Output the [x, y] coordinate of the center of the cell containing the given text.  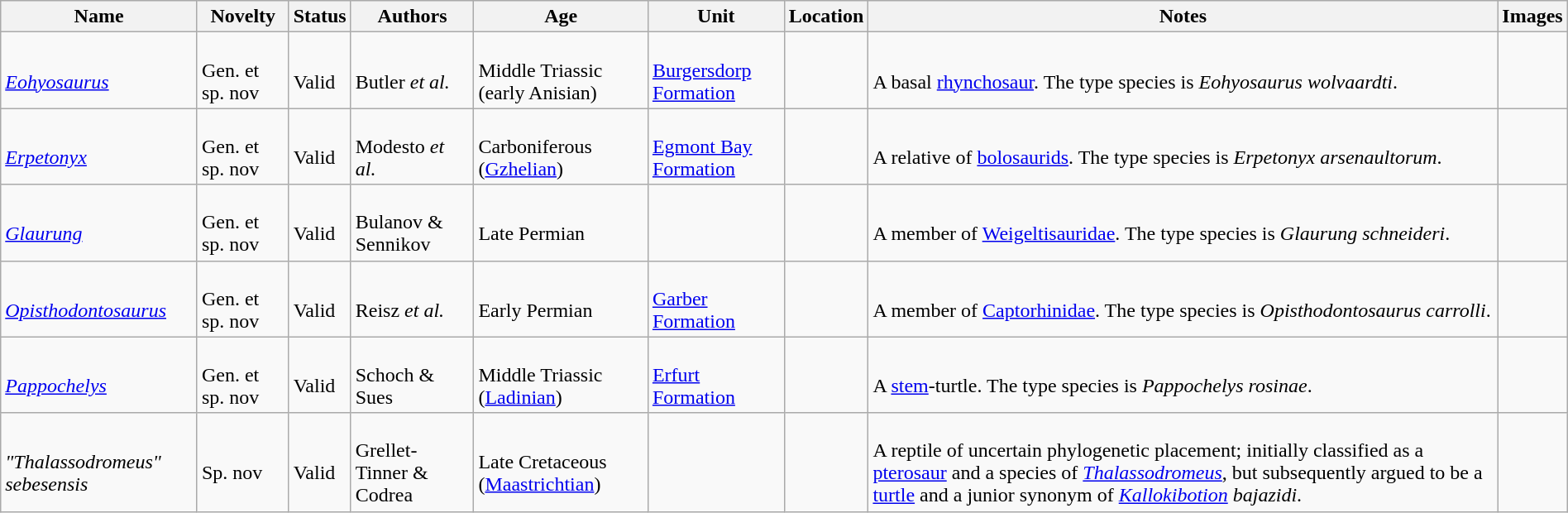
Early Permian [561, 299]
A stem-turtle. The type species is Pappochelys rosinae. [1183, 375]
Schoch & Sues [412, 375]
Erpetonyx [99, 146]
Location [826, 17]
Egmont Bay Formation [716, 146]
Garber Formation [716, 299]
A member of Captorhinidae. The type species is Opisthodontosaurus carrolli. [1183, 299]
Butler et al. [412, 70]
Images [1532, 17]
Late Permian [561, 223]
Opisthodontosaurus [99, 299]
Notes [1183, 17]
Erfurt Formation [716, 375]
Status [319, 17]
Name [99, 17]
A relative of bolosaurids. The type species is Erpetonyx arsenaultorum. [1183, 146]
Pappochelys [99, 375]
Middle Triassic (Ladinian) [561, 375]
Sp. nov [243, 462]
A member of Weigeltisauridae. The type species is Glaurung schneideri. [1183, 223]
Grellet-Tinner & Codrea [412, 462]
Novelty [243, 17]
Modesto et al. [412, 146]
Burgersdorp Formation [716, 70]
"Thalassodromeus" sebesensis [99, 462]
Unit [716, 17]
Middle Triassic (early Anisian) [561, 70]
Age [561, 17]
Authors [412, 17]
Glaurung [99, 223]
Carboniferous (Gzhelian) [561, 146]
Late Cretaceous (Maastrichtian) [561, 462]
Eohyosaurus [99, 70]
A basal rhynchosaur. The type species is Eohyosaurus wolvaardti. [1183, 70]
Bulanov & Sennikov [412, 223]
Reisz et al. [412, 299]
